For the text-containing cell, return its midpoint in [x, y] coordinate format. 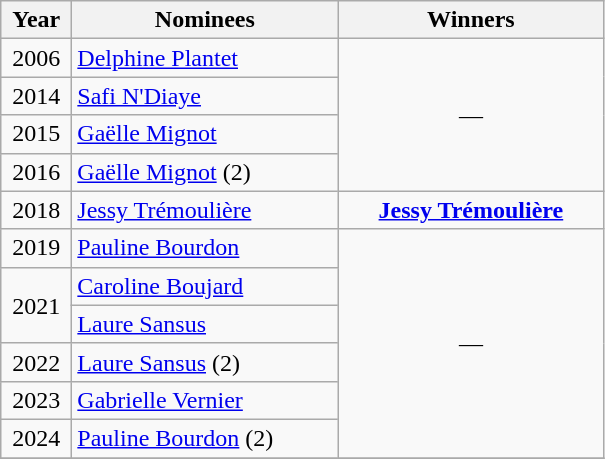
2023 [36, 400]
Winners [471, 20]
Gaëlle Mignot [205, 134]
2022 [36, 362]
2015 [36, 134]
Year [36, 20]
Laure Sansus (2) [205, 362]
Caroline Boujard [205, 286]
2018 [36, 210]
2024 [36, 438]
Safi N'Diaye [205, 96]
Pauline Bourdon [205, 248]
Laure Sansus [205, 324]
2021 [36, 305]
Nominees [205, 20]
2019 [36, 248]
Gaëlle Mignot (2) [205, 172]
2006 [36, 58]
2014 [36, 96]
Gabrielle Vernier [205, 400]
Delphine Plantet [205, 58]
Pauline Bourdon (2) [205, 438]
2016 [36, 172]
